Find where the given text appears and provide that cell's center as (x, y) coordinate. 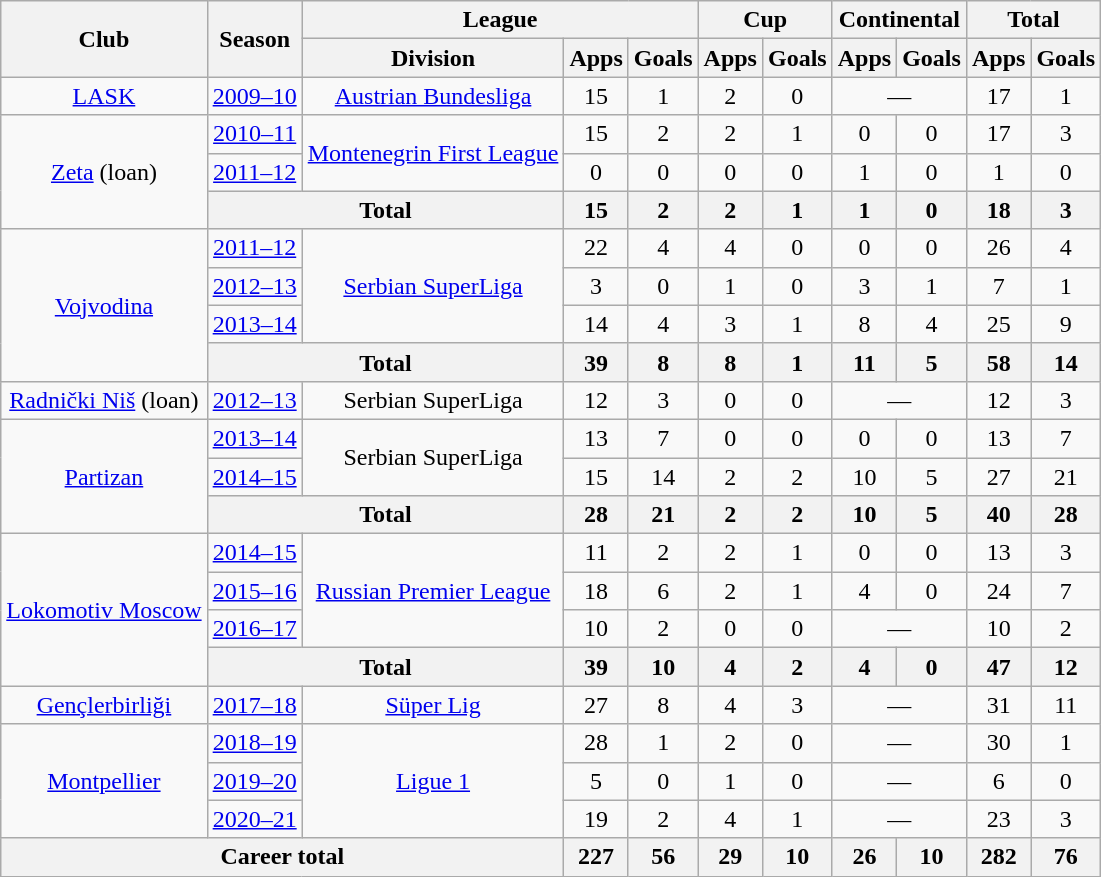
Montenegrin First League (433, 153)
Career total (282, 857)
Süper Lig (433, 705)
22 (596, 248)
29 (730, 857)
2016–17 (254, 629)
Lokomotiv Moscow (104, 610)
Cup (765, 20)
31 (998, 705)
25 (998, 324)
LASK (104, 96)
56 (663, 857)
2015–16 (254, 591)
Zeta (loan) (104, 172)
23 (998, 819)
47 (998, 667)
227 (596, 857)
24 (998, 591)
76 (1066, 857)
Montpellier (104, 781)
2017–18 (254, 705)
Partizan (104, 476)
Gençlerbirliği (104, 705)
Vojvodina (104, 305)
40 (998, 515)
2020–21 (254, 819)
Austrian Bundesliga (433, 96)
Ligue 1 (433, 781)
2019–20 (254, 781)
Club (104, 39)
Continental (899, 20)
Season (254, 39)
2010–11 (254, 134)
Division (433, 58)
30 (998, 743)
9 (1066, 324)
282 (998, 857)
2018–19 (254, 743)
2009–10 (254, 96)
Russian Premier League (433, 591)
58 (998, 362)
Radnički Niš (loan) (104, 400)
League (500, 20)
19 (596, 819)
